Pinpoint the cell where the given text exists, returning its [x, y] midpoint coordinate. 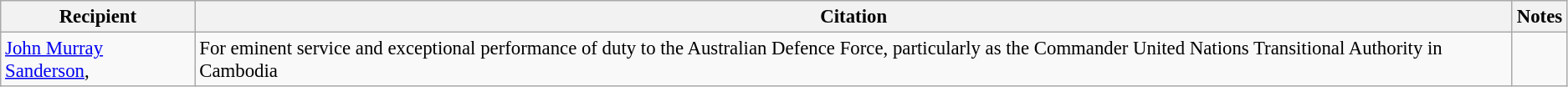
Notes [1540, 17]
John Murray Sanderson, [98, 60]
Recipient [98, 17]
Citation [853, 17]
